Provide the (x, y) coordinate of the cell's center where the given text is located.  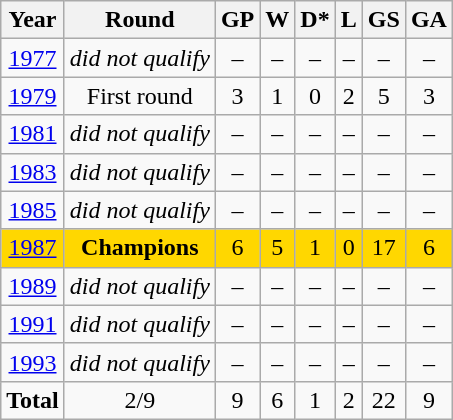
1991 (33, 324)
Year (33, 20)
1983 (33, 172)
22 (384, 400)
GS (384, 20)
GP (237, 20)
17 (384, 248)
1987 (33, 248)
Champions (140, 248)
2/9 (140, 400)
First round (140, 96)
1993 (33, 362)
1977 (33, 58)
1979 (33, 96)
Round (140, 20)
GA (428, 20)
D* (315, 20)
Total (33, 400)
1989 (33, 286)
1981 (33, 134)
1985 (33, 210)
W (278, 20)
L (348, 20)
